Locate the cell with the specified text and output its (X, Y) center coordinate. 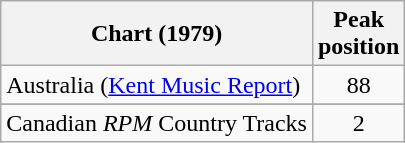
Chart (1979) (157, 34)
2 (358, 123)
Peakposition (358, 34)
Canadian RPM Country Tracks (157, 123)
88 (358, 85)
Australia (Kent Music Report) (157, 85)
